Search for the cell housing the specified text and yield its [X, Y] center coordinate. 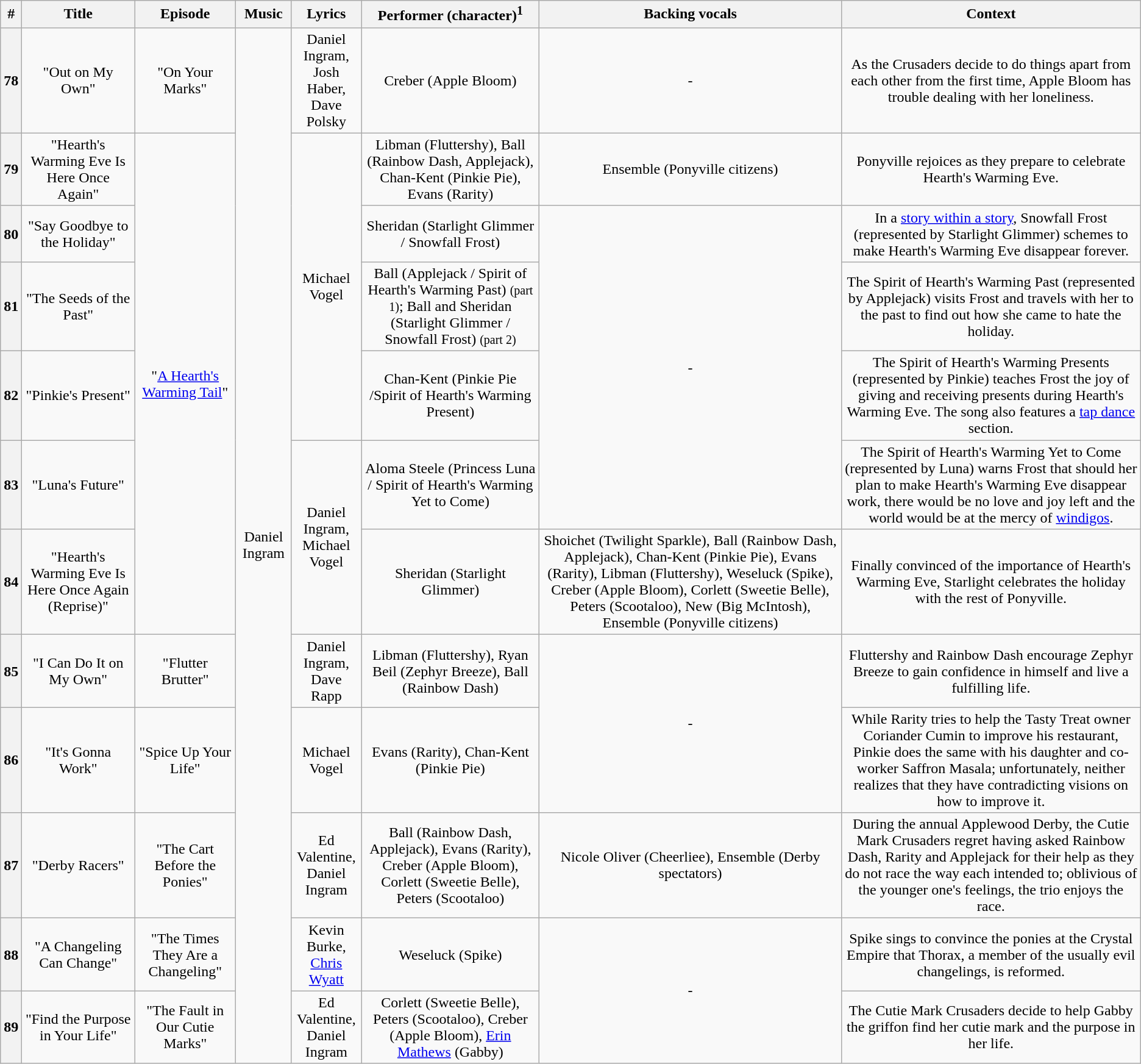
82 [11, 396]
In a story within a story, Snowfall Frost (represented by Starlight Glimmer) schemes to make Hearth's Warming Eve disappear forever. [991, 234]
Context [991, 15]
"It's Gonna Work" [78, 760]
"Derby Racers" [78, 866]
Performer (character)1 [450, 15]
Weseluck (Spike) [450, 955]
"Hearth's Warming Eve Is Here Once Again (Reprise)" [78, 582]
Libman (Fluttershy), Ball (Rainbow Dash, Applejack), Chan-Kent (Pinkie Pie), Evans (Rarity) [450, 170]
Kevin Burke,Chris Wyatt [327, 955]
89 [11, 1027]
Evans (Rarity), Chan-Kent (Pinkie Pie) [450, 760]
Chan-Kent (Pinkie Pie /Spirit of Hearth's Warming Present) [450, 396]
Music [263, 15]
79 [11, 170]
85 [11, 671]
Ponyville rejoices as they prepare to celebrate Hearth's Warming Eve. [991, 170]
Spike sings to convince the ponies at the Crystal Empire that Thorax, a member of the usually evil changelings, is reformed. [991, 955]
"Hearth's Warming Eve Is Here Once Again" [78, 170]
"Find the Purpose in Your Life" [78, 1027]
"Say Goodbye to the Holiday" [78, 234]
Daniel Ingram,Michael Vogel [327, 538]
"The Times They Are a Changeling" [185, 955]
83 [11, 485]
Daniel Ingram,Josh Haber,Dave Polsky [327, 80]
Title [78, 15]
"The Seeds of the Past" [78, 306]
"The Cart Before the Ponies" [185, 866]
Ensemble (Ponyville citizens) [690, 170]
"Out on My Own" [78, 80]
Nicole Oliver (Cheerliee), Ensemble (Derby spectators) [690, 866]
Episode [185, 15]
Fluttershy and Rainbow Dash encourage Zephyr Breeze to gain confidence in himself and live a fulfilling life. [991, 671]
80 [11, 234]
88 [11, 955]
"A Changeling Can Change" [78, 955]
78 [11, 80]
Corlett (Sweetie Belle), Peters (Scootaloo), Creber (Apple Bloom), Erin Mathews (Gabby) [450, 1027]
Ball (Applejack / Spirit of Hearth's Warming Past) (part 1); Ball and Sheridan (Starlight Glimmer / Snowfall Frost) (part 2) [450, 306]
Daniel Ingram [263, 545]
"A Hearth's Warming Tail" [185, 384]
84 [11, 582]
"The Fault in Our Cutie Marks" [185, 1027]
Backing vocals [690, 15]
Sheridan (Starlight Glimmer / Snowfall Frost) [450, 234]
81 [11, 306]
"On Your Marks" [185, 80]
Creber (Apple Bloom) [450, 80]
The Cutie Mark Crusaders decide to help Gabby the griffon find her cutie mark and the purpose in her life. [991, 1027]
"Flutter Brutter" [185, 671]
Lyrics [327, 15]
Finally convinced of the importance of Hearth's Warming Eve, Starlight celebrates the holiday with the rest of Ponyville. [991, 582]
Sheridan (Starlight Glimmer) [450, 582]
Aloma Steele (Princess Luna / Spirit of Hearth's Warming Yet to Come) [450, 485]
As the Crusaders decide to do things apart from each other from the first time, Apple Bloom has trouble dealing with her loneliness. [991, 80]
Ball (Rainbow Dash, Applejack), Evans (Rarity), Creber (Apple Bloom), Corlett (Sweetie Belle), Peters (Scootaloo) [450, 866]
"Pinkie's Present" [78, 396]
# [11, 15]
86 [11, 760]
87 [11, 866]
"Spice Up Your Life" [185, 760]
Libman (Fluttershy), Ryan Beil (Zephyr Breeze), Ball (Rainbow Dash) [450, 671]
Daniel Ingram,Dave Rapp [327, 671]
"I Can Do It on My Own" [78, 671]
"Luna's Future" [78, 485]
